Output the (x, y) coordinate of the center of the cell containing the given text.  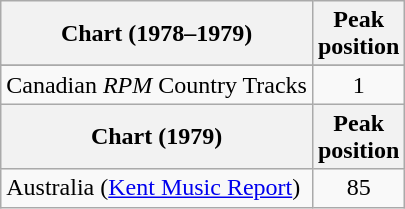
Chart (1979) (157, 136)
Chart (1978–1979) (157, 34)
1 (358, 85)
Canadian RPM Country Tracks (157, 85)
85 (358, 188)
Australia (Kent Music Report) (157, 188)
